Determine the (x, y) coordinate at the center of the cell enclosing the given text.  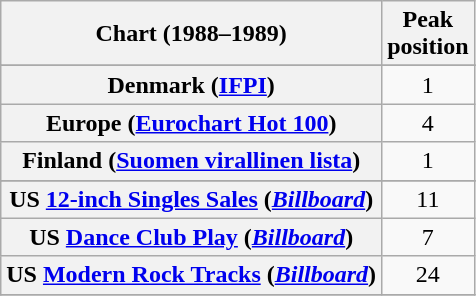
US Modern Rock Tracks (Billboard) (192, 275)
24 (428, 275)
4 (428, 123)
Europe (Eurochart Hot 100) (192, 123)
Peakposition (428, 34)
11 (428, 199)
US 12-inch Singles Sales (Billboard) (192, 199)
7 (428, 237)
Denmark (IFPI) (192, 85)
US Dance Club Play (Billboard) (192, 237)
Chart (1988–1989) (192, 34)
Finland (Suomen virallinen lista) (192, 161)
